Extract the [x, y] coordinate from the center of the cell holding the provided text.  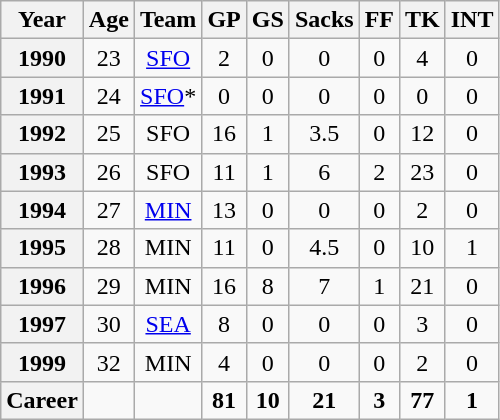
Team [168, 20]
Sacks [324, 20]
77 [422, 400]
12 [422, 134]
13 [224, 210]
1993 [42, 172]
1991 [42, 96]
32 [108, 362]
3.5 [324, 134]
1995 [42, 248]
4.5 [324, 248]
26 [108, 172]
INT [472, 20]
GS [268, 20]
FF [379, 20]
7 [324, 286]
Year [42, 20]
Career [42, 400]
Age [108, 20]
30 [108, 324]
1999 [42, 362]
SFO* [168, 96]
1990 [42, 58]
1996 [42, 286]
1992 [42, 134]
GP [224, 20]
24 [108, 96]
29 [108, 286]
SEA [168, 324]
TK [422, 20]
81 [224, 400]
27 [108, 210]
1994 [42, 210]
25 [108, 134]
1997 [42, 324]
6 [324, 172]
28 [108, 248]
